Search for the cell housing the specified text and yield its [x, y] center coordinate. 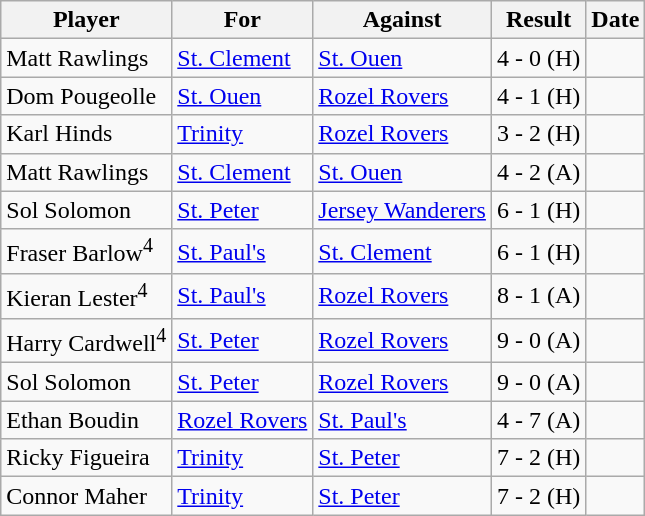
Ricky Figueira [86, 458]
4 - 2 (A) [538, 172]
Connor Maher [86, 496]
Result [538, 20]
Jersey Wanderers [402, 210]
4 - 7 (A) [538, 420]
Karl Hinds [86, 134]
Fraser Barlow4 [86, 252]
Player [86, 20]
4 - 1 (H) [538, 96]
Date [616, 20]
Against [402, 20]
Harry Cardwell4 [86, 340]
Ethan Boudin [86, 420]
4 - 0 (H) [538, 58]
For [242, 20]
3 - 2 (H) [538, 134]
Dom Pougeolle [86, 96]
8 - 1 (A) [538, 296]
Kieran Lester4 [86, 296]
